For the text-containing cell, return its midpoint in (X, Y) coordinate format. 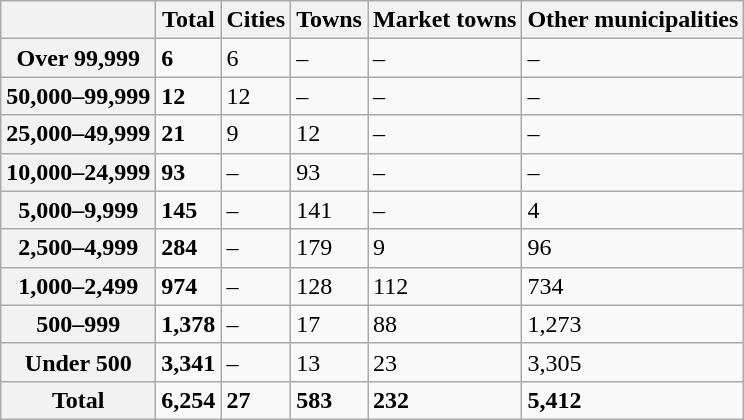
2,500–4,999 (78, 248)
5,000–9,999 (78, 210)
145 (188, 210)
1,273 (633, 324)
Under 500 (78, 362)
Over 99,999 (78, 58)
25,000–49,999 (78, 134)
10,000–24,999 (78, 172)
88 (445, 324)
1,000–2,499 (78, 286)
734 (633, 286)
179 (330, 248)
284 (188, 248)
112 (445, 286)
13 (330, 362)
23 (445, 362)
17 (330, 324)
500–999 (78, 324)
Other municipalities (633, 20)
141 (330, 210)
21 (188, 134)
6,254 (188, 400)
232 (445, 400)
Cities (256, 20)
Market towns (445, 20)
27 (256, 400)
5,412 (633, 400)
128 (330, 286)
974 (188, 286)
583 (330, 400)
3,305 (633, 362)
4 (633, 210)
Towns (330, 20)
1,378 (188, 324)
3,341 (188, 362)
50,000–99,999 (78, 96)
96 (633, 248)
